Pinpoint the cell where the given text exists, returning its [x, y] midpoint coordinate. 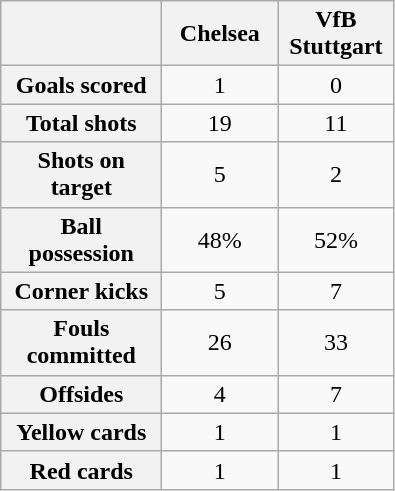
2 [336, 174]
33 [336, 342]
Offsides [82, 394]
Shots on target [82, 174]
4 [220, 394]
Yellow cards [82, 432]
Ball possession [82, 240]
48% [220, 240]
Corner kicks [82, 291]
19 [220, 123]
52% [336, 240]
Goals scored [82, 85]
VfB Stuttgart [336, 34]
26 [220, 342]
Red cards [82, 470]
Fouls committed [82, 342]
Chelsea [220, 34]
11 [336, 123]
0 [336, 85]
Total shots [82, 123]
